Search for the cell housing the specified text and yield its (x, y) center coordinate. 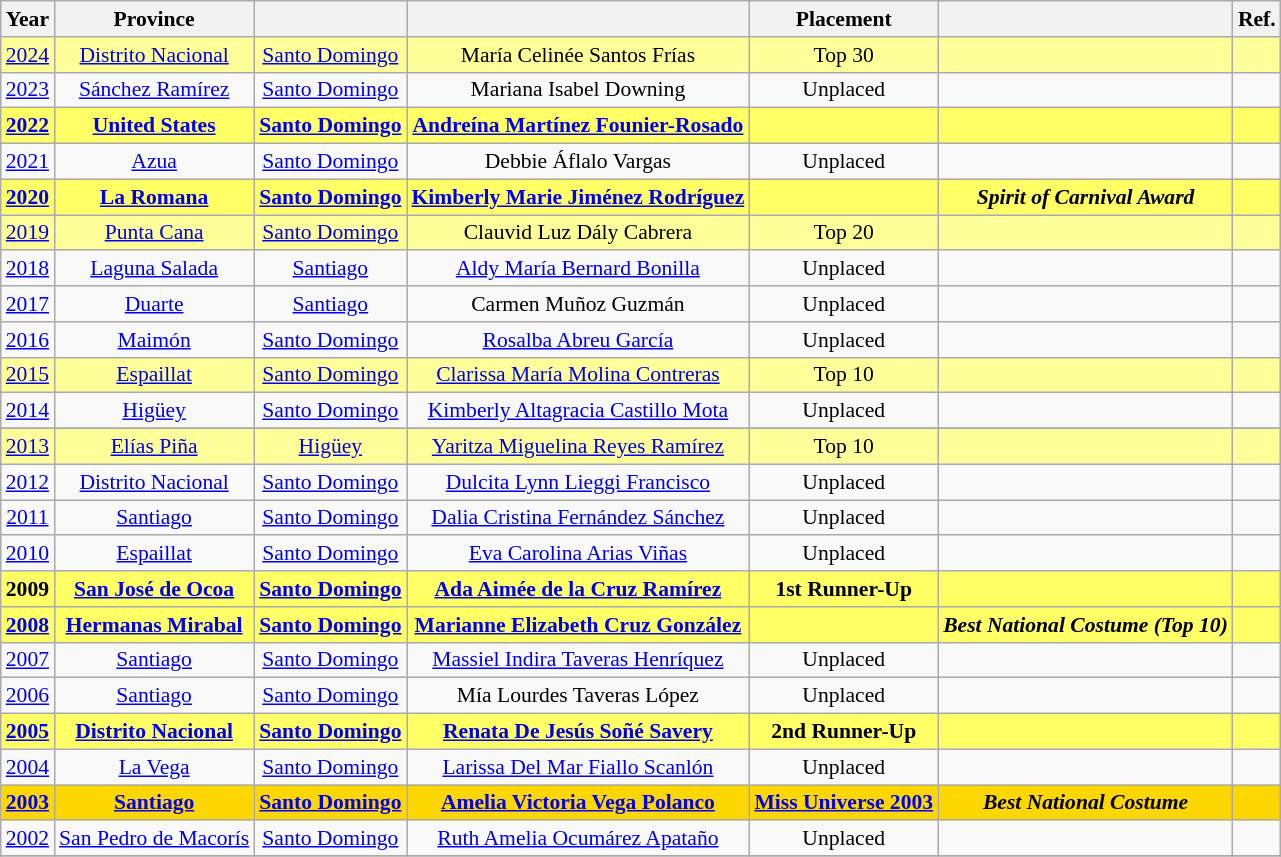
2016 (28, 340)
Ruth Amelia Ocumárez Apataño (578, 839)
Spirit of Carnival Award (1086, 197)
Hermanas Mirabal (154, 625)
2020 (28, 197)
2011 (28, 518)
2003 (28, 803)
Larissa Del Mar Fiallo Scanlón (578, 767)
Best National Costume (Top 10) (1086, 625)
2006 (28, 696)
Aldy María Bernard Bonilla (578, 269)
Yaritza Miguelina Reyes Ramírez (578, 447)
Mariana Isabel Downing (578, 90)
1st Runner-Up (844, 589)
Kimberly Altagracia Castillo Mota (578, 411)
2018 (28, 269)
Top 30 (844, 55)
San Pedro de Macorís (154, 839)
Clarissa María Molina Contreras (578, 375)
2004 (28, 767)
Miss Universe 2003 (844, 803)
Debbie Áflalo Vargas (578, 162)
Ref. (1257, 19)
Duarte (154, 304)
Elías Piña (154, 447)
Dalia Cristina Fernández Sánchez (578, 518)
Year (28, 19)
Andreína Martínez Founier-Rosado (578, 126)
Ada Aimée de la Cruz Ramírez (578, 589)
Rosalba Abreu García (578, 340)
2009 (28, 589)
2010 (28, 554)
2nd Runner-Up (844, 732)
2008 (28, 625)
Clauvid Luz Dály Cabrera (578, 233)
Eva Carolina Arias Viñas (578, 554)
2013 (28, 447)
2015 (28, 375)
Marianne Elizabeth Cruz González (578, 625)
2019 (28, 233)
La Romana (154, 197)
Placement (844, 19)
Province (154, 19)
Amelia Victoria Vega Polanco (578, 803)
Dulcita Lynn Lieggi Francisco (578, 482)
2022 (28, 126)
Kimberly Marie Jiménez Rodríguez (578, 197)
2005 (28, 732)
2021 (28, 162)
María Celinée Santos Frías (578, 55)
2014 (28, 411)
2024 (28, 55)
2017 (28, 304)
2023 (28, 90)
Mía Lourdes Taveras López (578, 696)
Best National Costume (1086, 803)
United States (154, 126)
Punta Cana (154, 233)
Top 20 (844, 233)
2012 (28, 482)
Massiel Indira Taveras Henríquez (578, 660)
Carmen Muñoz Guzmán (578, 304)
Sánchez Ramírez (154, 90)
2007 (28, 660)
Laguna Salada (154, 269)
La Vega (154, 767)
Renata De Jesús Soñé Savery (578, 732)
San José de Ocoa (154, 589)
Maimón (154, 340)
Azua (154, 162)
2002 (28, 839)
